For the text-containing cell, return its midpoint in (x, y) coordinate format. 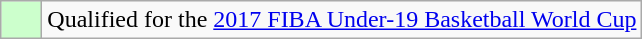
Qualified for the 2017 FIBA Under-19 Basketball World Cup (342, 20)
